Determine the [x, y] coordinate at the center of the cell enclosing the given text.  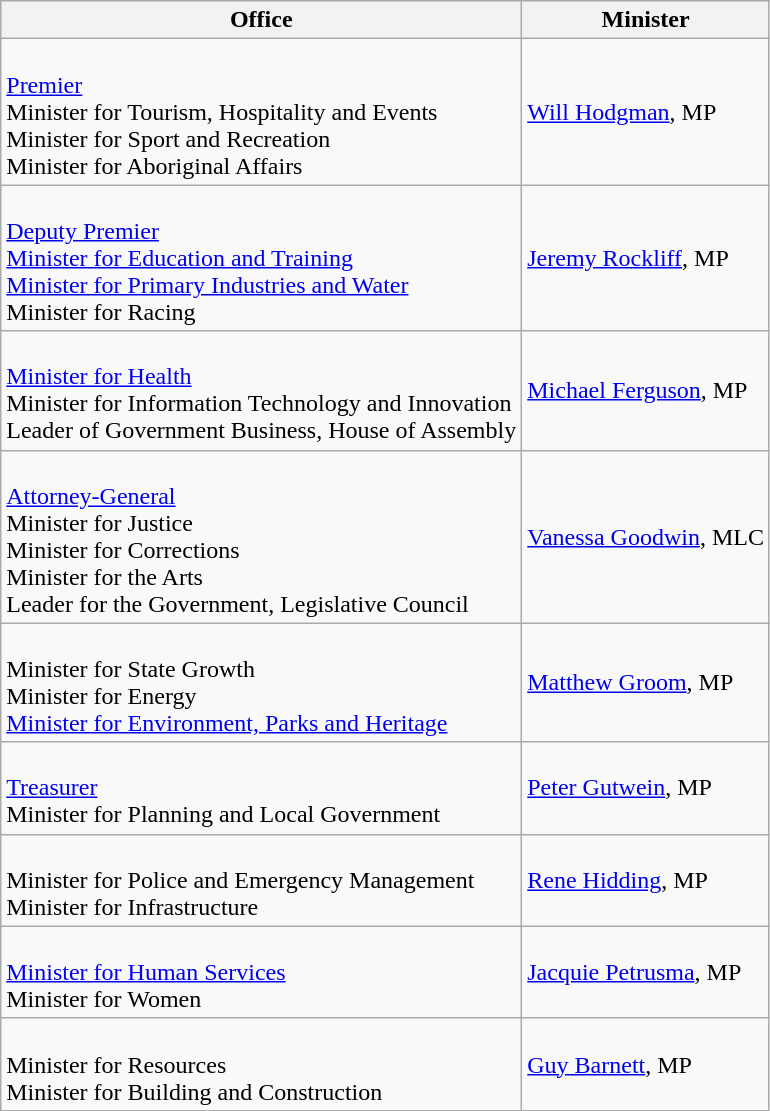
Minister for Resources Minister for Building and Construction [262, 1064]
Minister [646, 20]
Jacquie Petrusma, MP [646, 972]
Vanessa Goodwin, MLC [646, 536]
Peter Gutwein, MP [646, 788]
Michael Ferguson, MP [646, 390]
Deputy Premier Minister for Education and Training Minister for Primary Industries and Water Minister for Racing [262, 258]
Office [262, 20]
Treasurer Minister for Planning and Local Government [262, 788]
Rene Hidding, MP [646, 880]
Premier Minister for Tourism, Hospitality and Events Minister for Sport and Recreation Minister for Aboriginal Affairs [262, 112]
Minister for State Growth Minister for Energy Minister for Environment, Parks and Heritage [262, 682]
Will Hodgman, MP [646, 112]
Attorney-General Minister for Justice Minister for Corrections Minister for the Arts Leader for the Government, Legislative Council [262, 536]
Guy Barnett, MP [646, 1064]
Minister for Police and Emergency Management Minister for Infrastructure [262, 880]
Minister for Human Services Minister for Women [262, 972]
Jeremy Rockliff, MP [646, 258]
Matthew Groom, MP [646, 682]
Minister for Health Minister for Information Technology and Innovation Leader of Government Business, House of Assembly [262, 390]
